Detect which cell encompasses the target text, then output its [x, y] center coordinate. 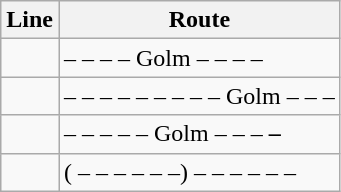
( – – – – – –) – – – – – – [199, 172]
– – – – Golm – – – – [199, 58]
Route [199, 20]
– – – – – – – – – Golm – – – [199, 96]
– – – – – Golm – – – – [199, 134]
Line [30, 20]
